Search for the cell housing the specified text and yield its (X, Y) center coordinate. 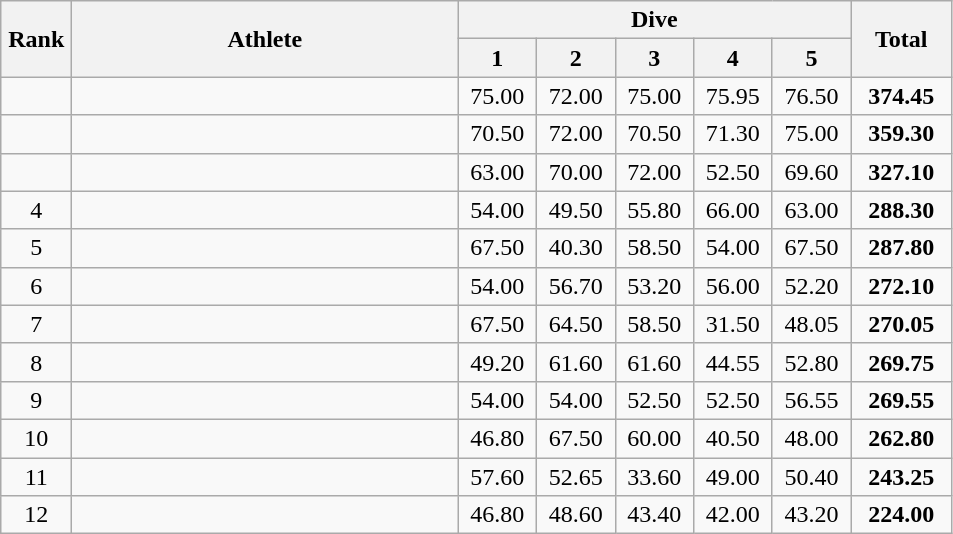
11 (36, 477)
71.30 (734, 134)
69.60 (812, 172)
Rank (36, 39)
70.00 (576, 172)
52.80 (812, 362)
6 (36, 286)
50.40 (812, 477)
Dive (654, 20)
269.75 (902, 362)
31.50 (734, 324)
272.10 (902, 286)
33.60 (654, 477)
48.60 (576, 515)
287.80 (902, 248)
76.50 (812, 96)
75.95 (734, 96)
53.20 (654, 286)
374.45 (902, 96)
Total (902, 39)
1 (498, 58)
52.65 (576, 477)
262.80 (902, 438)
52.20 (812, 286)
40.30 (576, 248)
224.00 (902, 515)
48.00 (812, 438)
66.00 (734, 210)
327.10 (902, 172)
56.00 (734, 286)
57.60 (498, 477)
288.30 (902, 210)
49.20 (498, 362)
270.05 (902, 324)
243.25 (902, 477)
44.55 (734, 362)
43.20 (812, 515)
12 (36, 515)
8 (36, 362)
56.55 (812, 400)
Athlete (265, 39)
269.55 (902, 400)
10 (36, 438)
40.50 (734, 438)
55.80 (654, 210)
3 (654, 58)
60.00 (654, 438)
9 (36, 400)
42.00 (734, 515)
56.70 (576, 286)
7 (36, 324)
64.50 (576, 324)
49.00 (734, 477)
48.05 (812, 324)
2 (576, 58)
43.40 (654, 515)
359.30 (902, 134)
49.50 (576, 210)
